Pinpoint the cell where the given text exists, returning its (X, Y) midpoint coordinate. 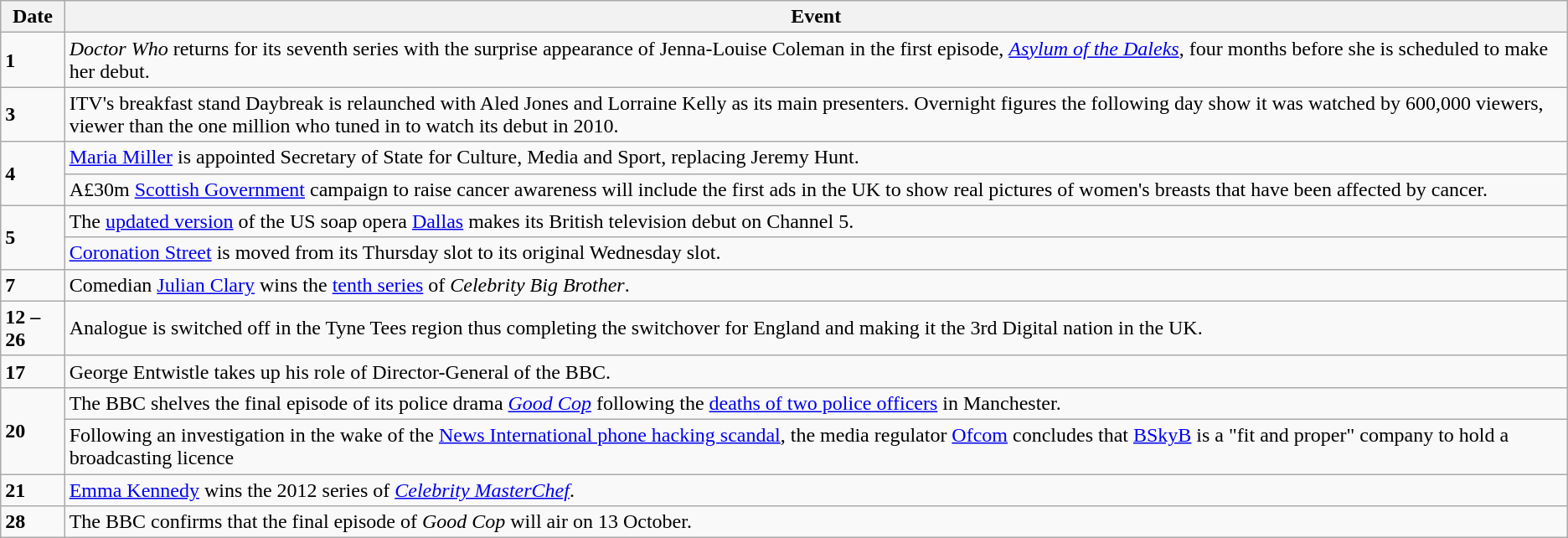
28 (33, 522)
Maria Miller is appointed Secretary of State for Culture, Media and Sport, replacing Jeremy Hunt. (816, 158)
George Entwistle takes up his role of Director-General of the BBC. (816, 371)
Coronation Street is moved from its Thursday slot to its original Wednesday slot. (816, 253)
17 (33, 371)
5 (33, 237)
7 (33, 285)
12 – 26 (33, 328)
Emma Kennedy wins the 2012 series of Celebrity MasterChef. (816, 490)
Event (816, 17)
The BBC shelves the final episode of its police drama Good Cop following the deaths of two police officers in Manchester. (816, 403)
The BBC confirms that the final episode of Good Cop will air on 13 October. (816, 522)
Date (33, 17)
20 (33, 431)
1 (33, 60)
Comedian Julian Clary wins the tenth series of Celebrity Big Brother. (816, 285)
The updated version of the US soap opera Dallas makes its British television debut on Channel 5. (816, 221)
3 (33, 114)
4 (33, 173)
Analogue is switched off in the Tyne Tees region thus completing the switchover for England and making it the 3rd Digital nation in the UK. (816, 328)
21 (33, 490)
